Scan for the cell matching the given text and deliver its (X, Y) coordinate at center. 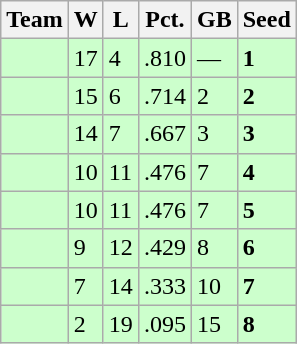
5 (266, 210)
— (214, 58)
.095 (164, 324)
W (86, 20)
.810 (164, 58)
L (120, 20)
Pct. (164, 20)
Team (35, 20)
.333 (164, 286)
.429 (164, 248)
17 (86, 58)
19 (120, 324)
9 (86, 248)
12 (120, 248)
Seed (266, 20)
.714 (164, 96)
.667 (164, 134)
1 (266, 58)
GB (214, 20)
